For the text-containing cell, return its midpoint in (X, Y) coordinate format. 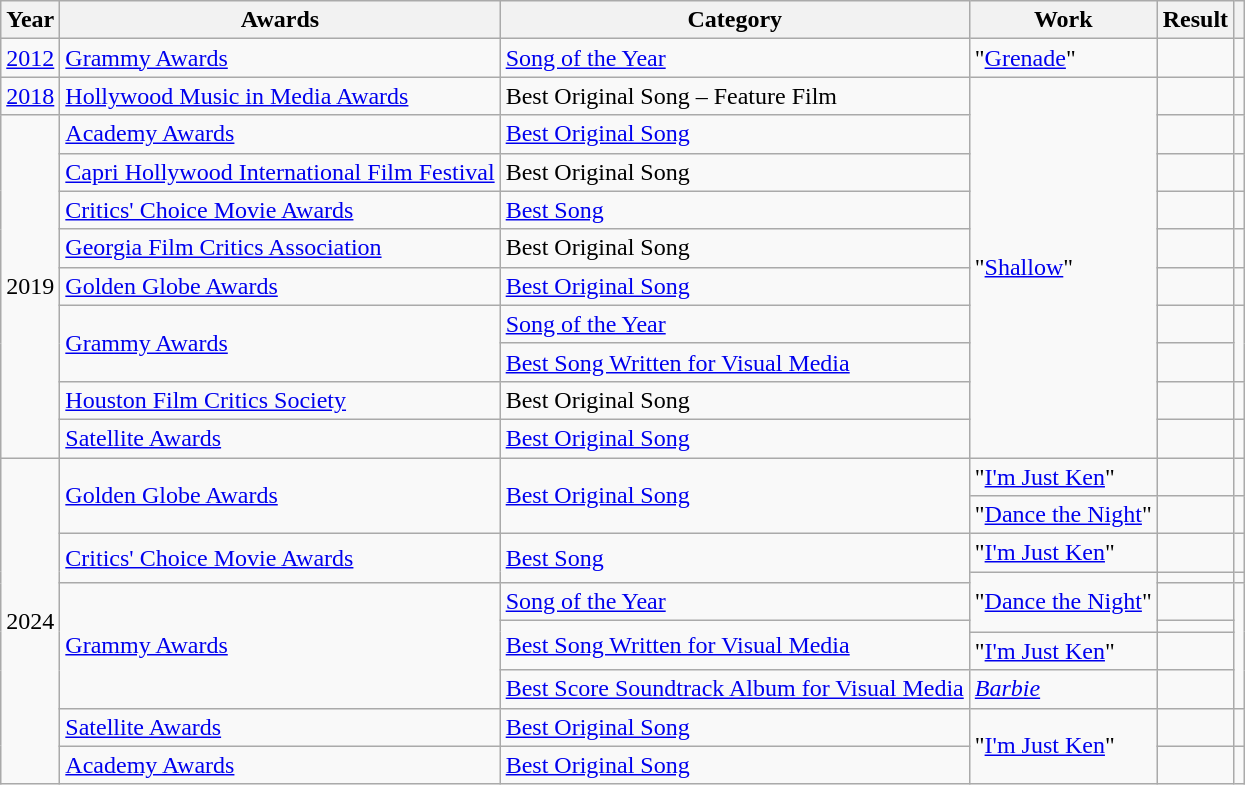
"Shallow" (1063, 268)
Awards (280, 20)
2012 (30, 58)
Houston Film Critics Society (280, 400)
2019 (30, 286)
Category (734, 20)
Georgia Film Critics Association (280, 248)
Work (1063, 20)
2024 (30, 622)
2018 (30, 96)
Best Original Song – Feature Film (734, 96)
Year (30, 20)
Best Score Soundtrack Album for Visual Media (734, 689)
"Grenade" (1063, 58)
Capri Hollywood International Film Festival (280, 172)
Result (1195, 20)
Barbie (1063, 689)
Hollywood Music in Media Awards (280, 96)
